Locate the cell with the specified text and output its [X, Y] center coordinate. 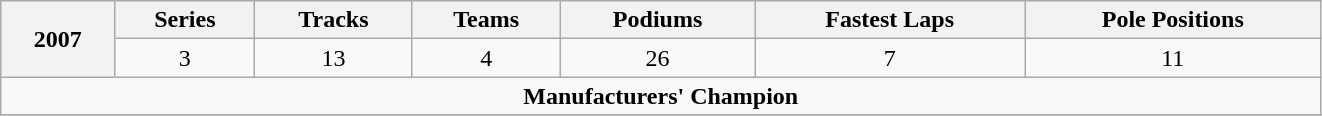
11 [1173, 58]
4 [486, 58]
3 [185, 58]
Manufacturers' Champion [661, 96]
Fastest Laps [890, 20]
Tracks [334, 20]
Podiums [657, 20]
13 [334, 58]
7 [890, 58]
Teams [486, 20]
Pole Positions [1173, 20]
Series [185, 20]
2007 [58, 39]
26 [657, 58]
